Identify which cell holds the provided text, then report its (x, y) central coordinate. 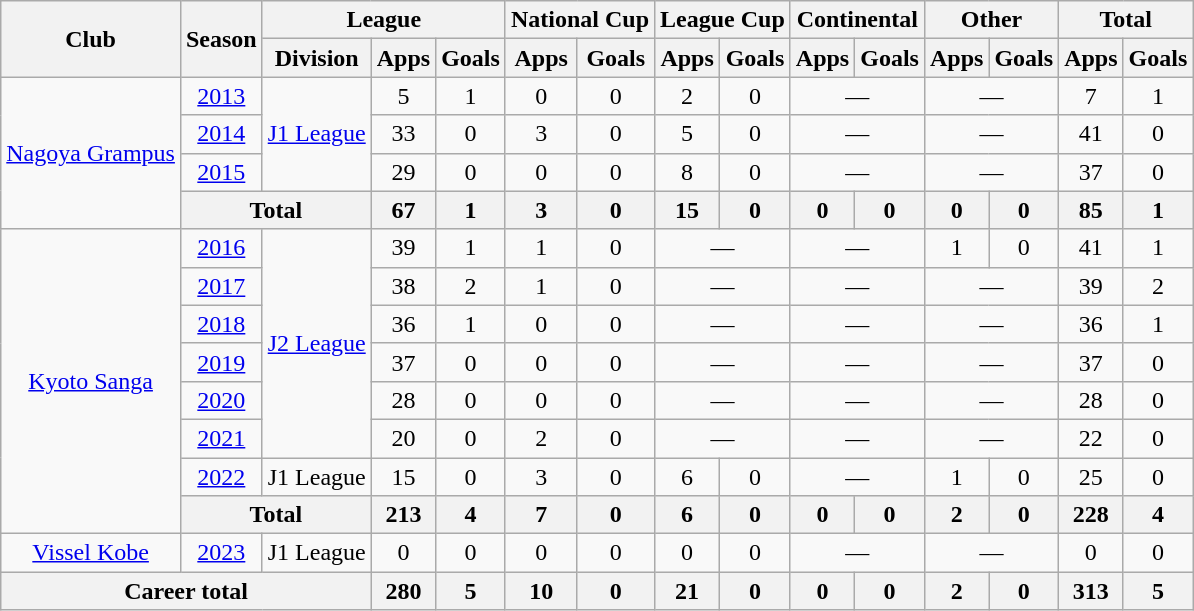
2017 (221, 286)
67 (403, 210)
Continental (857, 20)
25 (1091, 477)
2016 (221, 248)
38 (403, 286)
J2 League (316, 343)
10 (541, 591)
21 (688, 591)
2013 (221, 96)
2023 (221, 553)
2014 (221, 134)
Other (991, 20)
2015 (221, 172)
Season (221, 39)
2019 (221, 362)
280 (403, 591)
2018 (221, 324)
League Cup (723, 20)
228 (1091, 515)
Division (316, 58)
8 (688, 172)
213 (403, 515)
Kyoto Sanga (91, 381)
33 (403, 134)
20 (403, 438)
2020 (221, 400)
85 (1091, 210)
2022 (221, 477)
League (384, 20)
National Cup (580, 20)
29 (403, 172)
Career total (186, 591)
22 (1091, 438)
2021 (221, 438)
Nagoya Grampus (91, 153)
Vissel Kobe (91, 553)
Club (91, 39)
313 (1091, 591)
